Identify which cell holds the provided text, then report its (x, y) central coordinate. 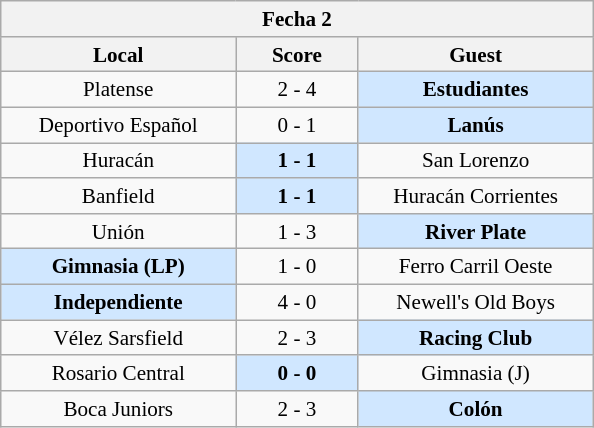
Platense (118, 90)
Unión (118, 230)
Gimnasia (J) (476, 372)
Racing Club (476, 338)
Fecha 2 (297, 18)
Boca Juniors (118, 408)
Ferro Carril Oeste (476, 266)
Newell's Old Boys (476, 302)
Estudiantes (476, 90)
0 - 0 (297, 372)
Huracán (118, 160)
Independiente (118, 302)
Banfield (118, 196)
4 - 0 (297, 302)
Colón (476, 408)
Lanús (476, 124)
River Plate (476, 230)
Score (297, 54)
Vélez Sarsfield (118, 338)
San Lorenzo (476, 160)
0 - 1 (297, 124)
Rosario Central (118, 372)
Deportivo Español (118, 124)
1 - 3 (297, 230)
Huracán Corrientes (476, 196)
Gimnasia (LP) (118, 266)
Local (118, 54)
1 - 0 (297, 266)
Guest (476, 54)
2 - 4 (297, 90)
